Determine the [X, Y] coordinate at the center of the cell enclosing the given text.  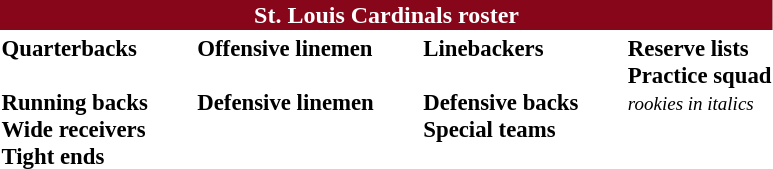
St. Louis Cardinals roster [386, 15]
